Detect which cell encompasses the target text, then output its [x, y] center coordinate. 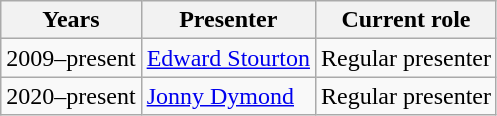
Current role [406, 20]
Years [71, 20]
2009–present [71, 58]
Presenter [228, 20]
2020–present [71, 96]
Jonny Dymond [228, 96]
Edward Stourton [228, 58]
